Search for the cell housing the specified text and yield its (x, y) center coordinate. 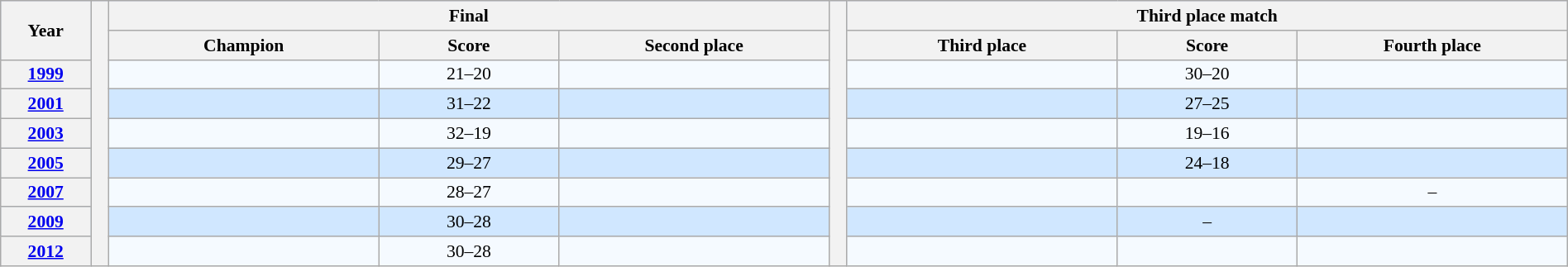
24–18 (1207, 163)
Year (46, 30)
Fourth place (1432, 45)
Champion (243, 45)
Final (468, 16)
Third place match (1207, 16)
2012 (46, 251)
2009 (46, 222)
2007 (46, 193)
32–19 (469, 134)
29–27 (469, 163)
1999 (46, 74)
31–22 (469, 104)
21–20 (469, 74)
28–27 (469, 193)
2001 (46, 104)
27–25 (1207, 104)
30–20 (1207, 74)
2005 (46, 163)
19–16 (1207, 134)
2003 (46, 134)
Second place (695, 45)
Third place (982, 45)
